Provide the (x, y) coordinate of the cell's center where the given text is located.  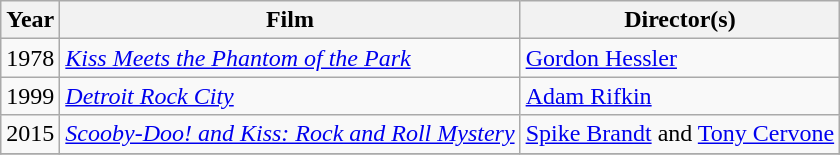
Film (290, 20)
1978 (30, 58)
Director(s) (680, 20)
Year (30, 20)
Spike Brandt and Tony Cervone (680, 134)
Kiss Meets the Phantom of the Park (290, 58)
Adam Rifkin (680, 96)
1999 (30, 96)
Gordon Hessler (680, 58)
Scooby-Doo! and Kiss: Rock and Roll Mystery (290, 134)
2015 (30, 134)
Detroit Rock City (290, 96)
